Detect which cell encompasses the target text, then output its (X, Y) center coordinate. 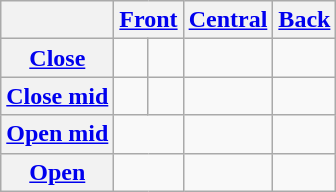
Close (58, 58)
Front (148, 20)
Close mid (58, 96)
Open mid (58, 134)
Central (228, 20)
Open (58, 172)
Back (304, 20)
